Identify which cell holds the provided text, then report its [X, Y] central coordinate. 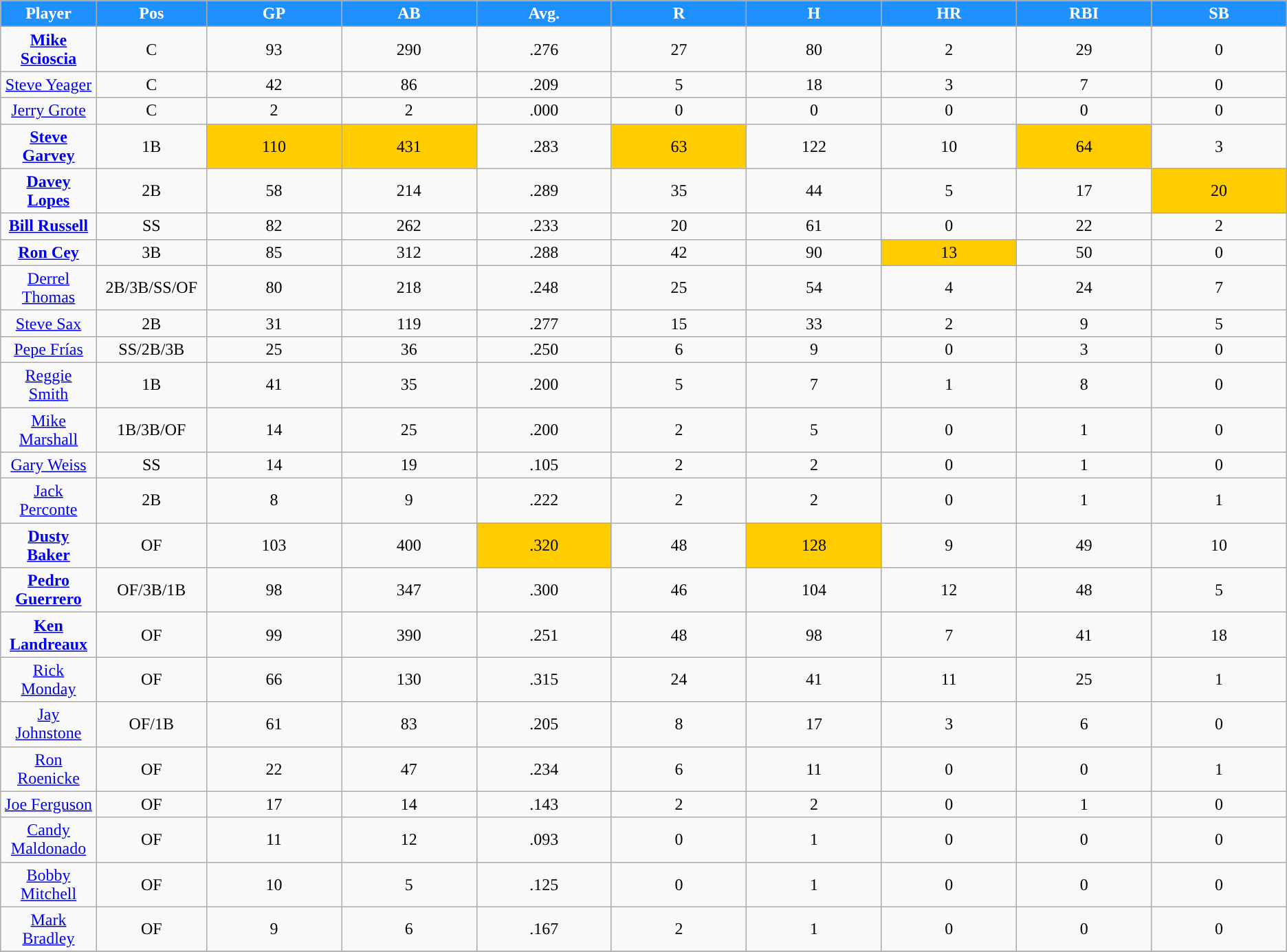
3B [151, 252]
.283 [544, 146]
.320 [544, 546]
85 [274, 252]
Derrel Thomas [49, 287]
.205 [544, 724]
93 [274, 49]
58 [274, 191]
29 [1083, 49]
.251 [544, 635]
SS/2B/3B [151, 349]
1B/3B/OF [151, 429]
47 [409, 768]
64 [1083, 146]
.125 [544, 884]
46 [679, 590]
49 [1083, 546]
.209 [544, 85]
390 [409, 635]
.300 [544, 590]
Davey Lopes [49, 191]
Steve Yeager [49, 85]
33 [814, 323]
.250 [544, 349]
130 [409, 679]
4 [949, 287]
Steve Sax [49, 323]
66 [274, 679]
128 [814, 546]
15 [679, 323]
OF/3B/1B [151, 590]
214 [409, 191]
Gary Weiss [49, 465]
110 [274, 146]
Jay Johnstone [49, 724]
Ken Landreaux [49, 635]
R [679, 14]
Avg. [544, 14]
104 [814, 590]
122 [814, 146]
Mike Scioscia [49, 49]
312 [409, 252]
SB [1219, 14]
Mark Bradley [49, 929]
HR [949, 14]
Dusty Baker [49, 546]
Reggie Smith [49, 385]
31 [274, 323]
103 [274, 546]
119 [409, 323]
Candy Maldonado [49, 840]
Ron Cey [49, 252]
63 [679, 146]
13 [949, 252]
.233 [544, 226]
Mike Marshall [49, 429]
Bobby Mitchell [49, 884]
.277 [544, 323]
Ron Roenicke [49, 768]
.276 [544, 49]
36 [409, 349]
400 [409, 546]
Player [49, 14]
2B/3B/SS/OF [151, 287]
83 [409, 724]
262 [409, 226]
.248 [544, 287]
19 [409, 465]
54 [814, 287]
Pepe Frías [49, 349]
.234 [544, 768]
AB [409, 14]
99 [274, 635]
RBI [1083, 14]
82 [274, 226]
GP [274, 14]
.288 [544, 252]
H [814, 14]
Jerry Grote [49, 111]
.222 [544, 500]
44 [814, 191]
90 [814, 252]
.143 [544, 804]
.315 [544, 679]
86 [409, 85]
218 [409, 287]
.105 [544, 465]
Steve Garvey [49, 146]
27 [679, 49]
Pos [151, 14]
.167 [544, 929]
OF/1B [151, 724]
.289 [544, 191]
Pedro Guerrero [49, 590]
290 [409, 49]
Rick Monday [49, 679]
.093 [544, 840]
431 [409, 146]
347 [409, 590]
50 [1083, 252]
Bill Russell [49, 226]
Jack Perconte [49, 500]
.000 [544, 111]
Joe Ferguson [49, 804]
